Find where the given text appears and provide that cell's center as (x, y) coordinate. 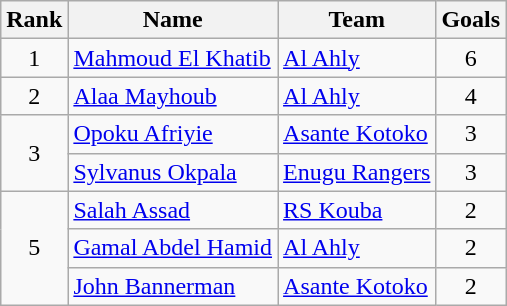
Alaa Mayhoub (173, 96)
6 (471, 58)
Rank (34, 20)
Salah Assad (173, 210)
Gamal Abdel Hamid (173, 248)
John Bannerman (173, 286)
4 (471, 96)
RS Kouba (357, 210)
Enugu Rangers (357, 172)
Sylvanus Okpala (173, 172)
Mahmoud El Khatib (173, 58)
Goals (471, 20)
Opoku Afriyie (173, 134)
Name (173, 20)
Team (357, 20)
5 (34, 248)
1 (34, 58)
